Identify which cell holds the provided text, then report its [x, y] central coordinate. 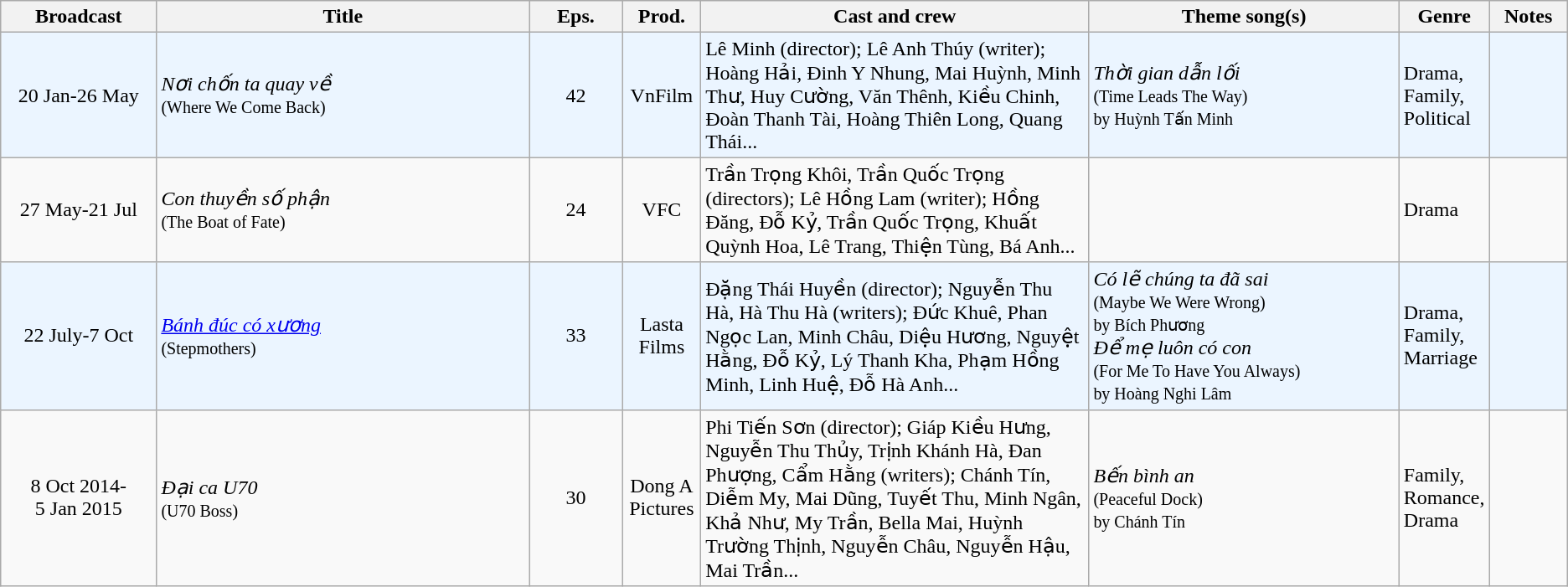
Thời gian dẫn lối (Time Leads The Way)by Huỳnh Tấn Minh [1244, 95]
Broadcast [79, 17]
Bánh đúc có xương (Stepmothers) [343, 336]
Con thuyền số phận (The Boat of Fate) [343, 209]
Lasta Films [662, 336]
8 Oct 2014-5 Jan 2015 [79, 497]
42 [576, 95]
27 May-21 Jul [79, 209]
Drama [1444, 209]
Drama, Family, Political [1444, 95]
24 [576, 209]
Prod. [662, 17]
Family, Romance, Drama [1444, 497]
Nơi chốn ta quay về (Where We Come Back) [343, 95]
33 [576, 336]
Eps. [576, 17]
30 [576, 497]
22 July-7 Oct [79, 336]
Drama, Family, Marriage [1444, 336]
Theme song(s) [1244, 17]
VnFilm [662, 95]
Có lẽ chúng ta đã sai (Maybe We Were Wrong)by Bích PhươngĐể mẹ luôn có con (For Me To Have You Always)by Hoàng Nghi Lâm [1244, 336]
VFC [662, 209]
Notes [1528, 17]
Dong A Pictures [662, 497]
Cast and crew [895, 17]
Đại ca U70 (U70 Boss) [343, 497]
Bến bình an (Peaceful Dock)by Chánh Tín [1244, 497]
Genre [1444, 17]
Title [343, 17]
20 Jan-26 May [79, 95]
